Detect which cell encompasses the target text, then output its [X, Y] center coordinate. 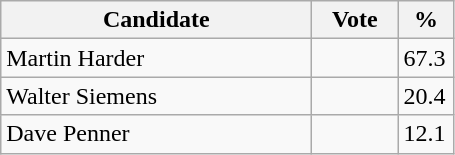
12.1 [426, 134]
Candidate [156, 20]
Martin Harder [156, 58]
Vote [355, 20]
20.4 [426, 96]
Dave Penner [156, 134]
Walter Siemens [156, 96]
67.3 [426, 58]
% [426, 20]
